Pinpoint the cell where the given text exists, returning its (X, Y) midpoint coordinate. 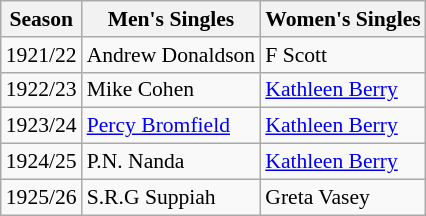
1924/25 (42, 162)
Women's Singles (342, 19)
1921/22 (42, 55)
F Scott (342, 55)
P.N. Nanda (172, 162)
Season (42, 19)
S.R.G Suppiah (172, 197)
Mike Cohen (172, 90)
Percy Bromfield (172, 126)
1922/23 (42, 90)
Men's Singles (172, 19)
1923/24 (42, 126)
Andrew Donaldson (172, 55)
Greta Vasey (342, 197)
1925/26 (42, 197)
